Extract the (x, y) coordinate from the center of the cell holding the provided text.  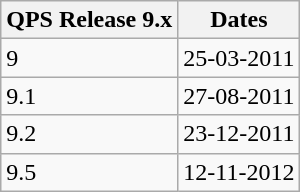
9.5 (90, 172)
QPS Release 9.x (90, 20)
9.1 (90, 96)
12-11-2012 (239, 172)
9.2 (90, 134)
25-03-2011 (239, 58)
27-08-2011 (239, 96)
9 (90, 58)
23-12-2011 (239, 134)
Dates (239, 20)
